Pinpoint the cell where the given text exists, returning its [x, y] midpoint coordinate. 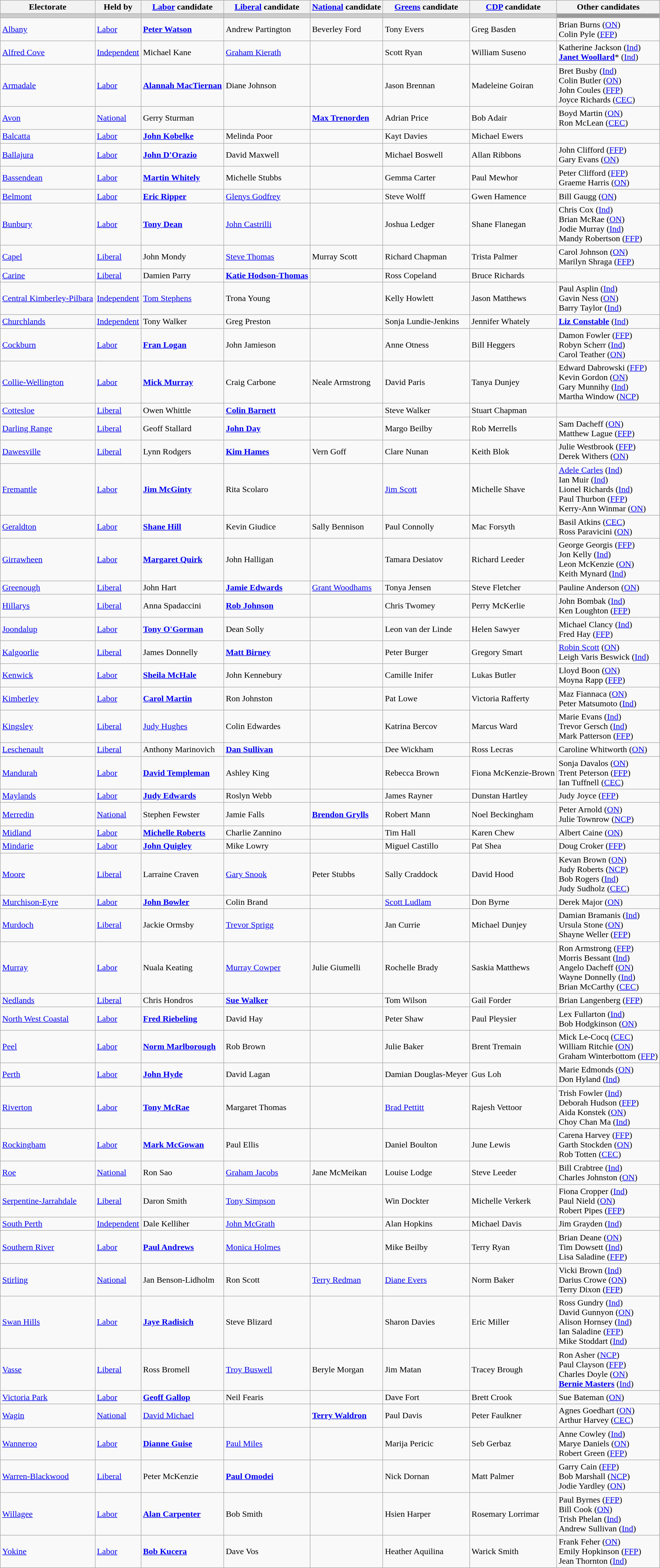
Judy Edwards [183, 796]
Brian Burns (ON)Colin Pyle (FFP) [608, 29]
Matt Palmer [513, 1476]
Albert Caine (ON) [608, 833]
Rosemary Lorrimar [513, 1514]
Tony McRae [183, 1107]
Robin Scott (ON)Leigh Varis Beswick (Ind) [608, 652]
Southern River [48, 1247]
Marie Edmonds (ON)Don Hyland (Ind) [608, 1075]
Cockburn [48, 345]
Peter Stubbs [346, 874]
Perry McKerlie [513, 606]
Geoff Gallop [183, 1397]
South Perth [48, 1224]
Katie Hodson-Thomas [267, 275]
Melinda Poor [267, 136]
Graham Kierath [267, 53]
David Paris [426, 382]
Kingsley [48, 727]
Peel [48, 1046]
Dale Kelliher [183, 1224]
Shane Hill [183, 527]
Dean Solly [267, 629]
Rajesh Vettoor [513, 1107]
Rockingham [48, 1145]
Eric Ripper [183, 196]
Greens candidate [426, 7]
Trista Palmer [513, 257]
Warren-Blackwood [48, 1476]
Garry Cain (FFP)Bob Marshall (NCP)Jodie Yardley (ON) [608, 1476]
Steve Wolff [426, 196]
Neale Armstrong [346, 382]
James Rayner [426, 796]
Madeleine Goiran [513, 85]
Murray Scott [346, 257]
Michael Boswell [426, 154]
Rebecca Brown [426, 773]
Michael Kane [183, 53]
Ross Lecras [513, 750]
Doug Croker (FFP) [608, 846]
Tom Wilson [426, 1000]
June Lewis [513, 1145]
Terry Ryan [513, 1247]
Wanneroo [48, 1443]
Darling Range [48, 428]
Edward Dabrowski (FFP)Kevin Gordon (ON)Gary Munnihy (Ind)Martha Window (NCP) [608, 382]
Jane McMeikan [346, 1173]
Beryle Morgan [346, 1369]
Sue Walker [267, 1000]
Clare Nunan [426, 452]
Rob Johnson [267, 606]
Brett Crook [513, 1397]
Girrawheen [48, 559]
George Georgis (FFP)Jon Kelly (Ind)Leon McKenzie (ON)Keith Mynard (Ind) [608, 559]
Roslyn Webb [267, 796]
Willagee [48, 1514]
Tim Hall [426, 833]
Gerry Sturman [183, 118]
Mark McGowan [183, 1145]
Paul Davis [426, 1415]
John Kennebury [267, 675]
Terry Redman [346, 1280]
Lex Fullarton (Ind)Bob Hodgkinson (ON) [608, 1018]
Marie Evans (Ind)Trevor Gersch (Ind)Mark Patterson (FFP) [608, 727]
Fran Logan [183, 345]
Greg Basden [513, 29]
Hillarys [48, 606]
Owen Whittle [183, 410]
Ross Copeland [426, 275]
Jan Benson-Lidholm [183, 1280]
Ron Scott [267, 1280]
Trish Fowler (Ind)Deborah Hudson (FFP)Aida Konstek (ON)Choy Chan Ma (Ind) [608, 1107]
Mac Forsyth [513, 527]
Eric Miller [513, 1322]
Saskia Matthews [513, 967]
Jamie Edwards [267, 587]
Mike Beilby [426, 1247]
Matt Birney [267, 652]
Tonya Jensen [426, 587]
Glenys Godfrey [267, 196]
Victoria Park [48, 1397]
Ashley King [267, 773]
Neil Fearis [267, 1397]
Peter Arnold (ON)Julie Townrow (NCP) [608, 814]
Other candidates [608, 7]
Grant Woodhams [346, 587]
Gus Loh [513, 1075]
Martin Whitely [183, 178]
Tony Simpson [267, 1201]
Norm Marlborough [183, 1046]
Tony Dean [183, 224]
Sonja Lundie-Jenkins [426, 322]
David Lagan [267, 1075]
Louise Lodge [426, 1173]
Kelly Howlett [426, 299]
Michelle Shave [513, 489]
Agnes Goedhart (ON)Arthur Harvey (CEC) [608, 1415]
Peter Burger [426, 652]
Max Trenorden [346, 118]
Balcatta [48, 136]
Shane Flanegan [513, 224]
Peter Watson [183, 29]
John Day [267, 428]
Greg Preston [267, 322]
Cottesloe [48, 410]
Jaye Radisich [183, 1322]
Gary Snook [267, 874]
Sam Dacheff (ON)Matthew Lague (FFP) [608, 428]
Perth [48, 1075]
Paul Miles [267, 1443]
Tanya Dunjey [513, 382]
John Castrilli [267, 224]
Miguel Castillo [426, 846]
Bret Busby (Ind)Colin Butler (ON)John Coules (FFP)Joyce Richards (CEC) [608, 85]
David Maxwell [267, 154]
Carena Harvey (FFP)Garth Stockden (ON)Rob Totten (CEC) [608, 1145]
Kim Hames [267, 452]
Carol Martin [183, 698]
Collie-Wellington [48, 382]
Rita Scolaro [267, 489]
Paul Asplin (Ind)Gavin Ness (ON)Barry Taylor (Ind) [608, 299]
Ron Armstrong (FFP)Morris Bessant (Ind)Angelo Dacheff (ON)Wayne Donnelly (Ind)Brian McCarthy (CEC) [608, 967]
Steve Thomas [267, 257]
Kevin Giudice [267, 527]
Michelle Verkerk [513, 1201]
Julie Baker [426, 1046]
Liberal candidate [267, 7]
Vern Goff [346, 452]
Chris Twomey [426, 606]
Richard Leeder [513, 559]
Steve Blizard [267, 1322]
Ron Asher (NCP)Paul Clayson (FFP)Charles Doyle (ON)Bernie Masters (Ind) [608, 1369]
Jim Scott [426, 489]
Michael Dunjey [513, 925]
Alan Hopkins [426, 1224]
Mike Lowry [267, 846]
Joondalup [48, 629]
Jim Matan [426, 1369]
Stirling [48, 1280]
Judy Joyce (FFP) [608, 796]
Kayt Davies [426, 136]
Adrian Price [426, 118]
Greenough [48, 587]
Murray Cowper [267, 967]
Brendon Grylls [346, 814]
Tracey Brough [513, 1369]
Ballajura [48, 154]
Ross Bromell [183, 1369]
Labor candidate [183, 7]
Chris Hondros [183, 1000]
Leon van der Linde [426, 629]
John Clifford (FFP)Gary Evans (ON) [608, 154]
Chris Cox (Ind)Brian McRae (ON)Jodie Murray (Ind)Mandy Robertson (FFP) [608, 224]
Gwen Hamence [513, 196]
Rob Brown [267, 1046]
Scott Ludlam [426, 902]
Nick Dornan [426, 1476]
Dianne Guise [183, 1443]
Tom Stephens [183, 299]
Alannah MacTiernan [183, 85]
Lloyd Boon (ON)Moyna Rapp (FFP) [608, 675]
Alfred Cove [48, 53]
John Halligan [267, 559]
Margo Beilby [426, 428]
Rochelle Brady [426, 967]
Anne Otness [426, 345]
Joshua Ledger [426, 224]
Gail Forder [513, 1000]
Trona Young [267, 299]
Peter Clifford (FFP)Graeme Harris (ON) [608, 178]
David Michael [183, 1415]
Kimberley [48, 698]
Moore [48, 874]
Held by [118, 7]
Rob Merrells [513, 428]
Trevor Sprigg [267, 925]
Troy Buswell [267, 1369]
Mandurah [48, 773]
Sally Craddock [426, 874]
Jim Grayden (Ind) [608, 1224]
Robert Mann [426, 814]
Stephen Fewster [183, 814]
Bassendean [48, 178]
Brent Tremain [513, 1046]
Vicki Brown (Ind)Darius Crowe (ON)Terry Dixon (FFP) [608, 1280]
Judy Hughes [183, 727]
Win Dockter [426, 1201]
Liz Constable (Ind) [608, 322]
John D'Orazio [183, 154]
Central Kimberley-Pilbara [48, 299]
Ross Gundry (Ind)David Gunnyon (ON)Alison Hornsey (Ind)Ian Saladine (FFP)Mike Stoddart (Ind) [608, 1322]
Gemma Carter [426, 178]
Jim McGinty [183, 489]
John Hart [183, 587]
Richard Chapman [426, 257]
Dee Wickham [426, 750]
Bunbury [48, 224]
National candidate [346, 7]
Allan Ribbons [513, 154]
Tony Walker [183, 322]
David Hood [513, 874]
Vasse [48, 1369]
Seb Gerbaz [513, 1443]
Marcus Ward [513, 727]
Victoria Rafferty [513, 698]
Sue Bateman (ON) [608, 1397]
Roe [48, 1173]
Fiona Cropper (Ind)Paul Nield (ON)Robert Pipes (FFP) [608, 1201]
John Jamieson [267, 345]
Lynn Rodgers [183, 452]
Graham Jacobs [267, 1173]
Riverton [48, 1107]
Beverley Ford [346, 29]
Capel [48, 257]
Peter McKenzie [183, 1476]
Carol Johnson (ON)Marilyn Shraga (FFP) [608, 257]
Sally Bennison [346, 527]
Bruce Richards [513, 275]
Steve Walker [426, 410]
Paul Pleysier [513, 1018]
Paul Andrews [183, 1247]
Jason Matthews [513, 299]
Margaret Thomas [267, 1107]
Julie Giumelli [346, 967]
John Quigley [183, 846]
Colin Brand [267, 902]
David Templeman [183, 773]
Peter Faulkner [513, 1415]
Boyd Martin (ON)Ron McLean (CEC) [608, 118]
Craig Carbone [267, 382]
Katrina Bercov [426, 727]
Scott Ryan [426, 53]
Andrew Partington [267, 29]
Keith Blok [513, 452]
Wagin [48, 1415]
Daron Smith [183, 1201]
Michael Clancy (Ind)Fred Hay (FFP) [608, 629]
Tony Evers [426, 29]
Brian Langenberg (FFP) [608, 1000]
Kevan Brown (ON)Judy Roberts (NCP)Bob Rogers (Ind)Judy Sudholz (CEC) [608, 874]
Michael Davis [513, 1224]
Jamie Falls [267, 814]
Avon [48, 118]
Murdoch [48, 925]
Terry Waldron [346, 1415]
Nuala Keating [183, 967]
Churchlands [48, 322]
James Donnelly [183, 652]
Sonja Davalos (ON)Trent Peterson (FFP)Ian Tuffnell (CEC) [608, 773]
Norm Baker [513, 1280]
Damian Douglas-Meyer [426, 1075]
Gregory Smart [513, 652]
Midland [48, 833]
Bob Kucera [183, 1551]
Bill Crabtree (Ind)Charles Johnston (ON) [608, 1173]
Paul Ellis [267, 1145]
Karen Chew [513, 833]
Tamara Desiatov [426, 559]
Hsien Harper [426, 1514]
John Mondy [183, 257]
David Hay [267, 1018]
Ron Sao [183, 1173]
Kenwick [48, 675]
Ron Johnston [267, 698]
Steve Fletcher [513, 587]
Dave Vos [267, 1551]
Steve Leeder [513, 1173]
Margaret Quirk [183, 559]
Fred Riebeling [183, 1018]
John Bombak (Ind)Ken Loughton (FFP) [608, 606]
Marija Pericic [426, 1443]
Nedlands [48, 1000]
Don Byrne [513, 902]
John McGrath [267, 1224]
Mick Le-Cocq (CEC)William Ritchie (ON)Graham Winterbottom (FFP) [608, 1046]
Murchison-Eyre [48, 902]
Daniel Boulton [426, 1145]
Diane Johnson [267, 85]
Electorate [48, 7]
Paul Omodei [267, 1476]
Leschenault [48, 750]
Michael Ewers [513, 136]
Warick Smith [513, 1551]
Bob Smith [267, 1514]
Damien Parry [183, 275]
Damian Bramanis (Ind)Ursula Stone (ON)Shayne Weller (FFP) [608, 925]
Jan Currie [426, 925]
John Kobelke [183, 136]
Maz Fiannaca (ON)Peter Matsumoto (Ind) [608, 698]
Charlie Zannino [267, 833]
Helen Sawyer [513, 629]
Dan Sullivan [267, 750]
Caroline Whitworth (ON) [608, 750]
John Hyde [183, 1075]
Dunstan Hartley [513, 796]
Dave Fort [426, 1397]
Belmont [48, 196]
Tony O'Gorman [183, 629]
Swan Hills [48, 1322]
Katherine Jackson (Ind)Janet Woollard* (Ind) [608, 53]
Dawesville [48, 452]
Bill Heggers [513, 345]
Bill Gaugg (ON) [608, 196]
Jackie Ormsby [183, 925]
Maylands [48, 796]
Anthony Marinovich [183, 750]
Julie Westbrook (FFP)Derek Withers (ON) [608, 452]
Colin Edwardes [267, 727]
Sheila McHale [183, 675]
Pauline Anderson (ON) [608, 587]
Paul Byrnes (FFP)Bill Cook (ON)Trish Phelan (Ind)Andrew Sullivan (Ind) [608, 1514]
Michelle Stubbs [267, 178]
Noel Beckingham [513, 814]
Mindarie [48, 846]
Anna Spadaccini [183, 606]
Basil Atkins (CEC)Ross Paravicini (ON) [608, 527]
Armadale [48, 85]
Brad Pettitt [426, 1107]
Albany [48, 29]
John Bowler [183, 902]
Yokine [48, 1551]
Heather Aquilina [426, 1551]
Jason Brennan [426, 85]
Pat Shea [513, 846]
Larraine Craven [183, 874]
Camille Inifer [426, 675]
Pat Lowe [426, 698]
Peter Shaw [426, 1018]
Brian Deane (ON)Tim Dowsett (Ind)Lisa Saladine (FFP) [608, 1247]
William Suseno [513, 53]
Michelle Roberts [183, 833]
Carine [48, 275]
Stuart Chapman [513, 410]
Monica Holmes [267, 1247]
Adele Carles (Ind)Ian Muir (Ind)Lionel Richards (Ind)Paul Thurbon (FFP)Kerry-Ann Winmar (ON) [608, 489]
Alan Carpenter [183, 1514]
Paul Connolly [426, 527]
Frank Feher (ON)Emily Hopkinson (FFP)Jean Thornton (Ind) [608, 1551]
Geoff Stallard [183, 428]
Diane Evers [426, 1280]
Sharon Davies [426, 1322]
Lukas Butler [513, 675]
Mick Murray [183, 382]
Murray [48, 967]
Merredin [48, 814]
Fremantle [48, 489]
Fiona McKenzie-Brown [513, 773]
CDP candidate [513, 7]
Colin Barnett [267, 410]
North West Coastal [48, 1018]
Damon Fowler (FFP)Robyn Scherr (Ind)Carol Teather (ON) [608, 345]
Geraldton [48, 527]
Anne Cowley (Ind)Marye Daniels (ON)Robert Green (FFP) [608, 1443]
Paul Mewhor [513, 178]
Jennifer Whately [513, 322]
Derek Major (ON) [608, 902]
Serpentine-Jarrahdale [48, 1201]
Bob Adair [513, 118]
Kalgoorlie [48, 652]
